Output the [x, y] coordinate of the center of the cell containing the given text.  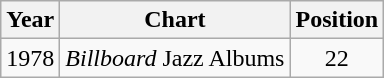
22 [337, 58]
Chart [175, 20]
1978 [30, 58]
Billboard Jazz Albums [175, 58]
Position [337, 20]
Year [30, 20]
